Provide the [x, y] coordinate of the cell's center where the given text is located.  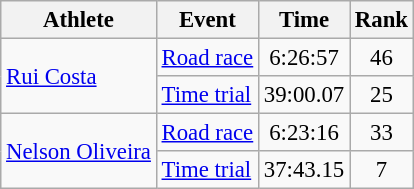
Nelson Oliveira [78, 152]
Rank [382, 20]
33 [382, 133]
6:26:57 [304, 58]
Event [207, 20]
6:23:16 [304, 133]
46 [382, 58]
37:43.15 [304, 170]
7 [382, 170]
25 [382, 95]
Athlete [78, 20]
39:00.07 [304, 95]
Rui Costa [78, 76]
Time [304, 20]
